From the cell containing the given text, extract its center point as [x, y] coordinate. 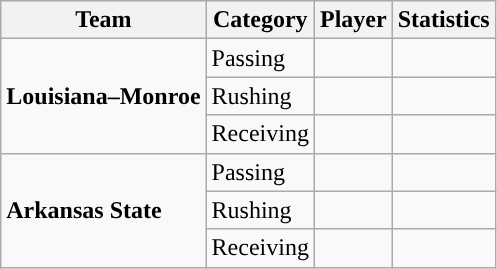
Team [104, 20]
Arkansas State [104, 210]
Louisiana–Monroe [104, 96]
Player [353, 20]
Statistics [444, 20]
Category [260, 20]
